Provide the [X, Y] coordinate of the cell's center where the given text is located.  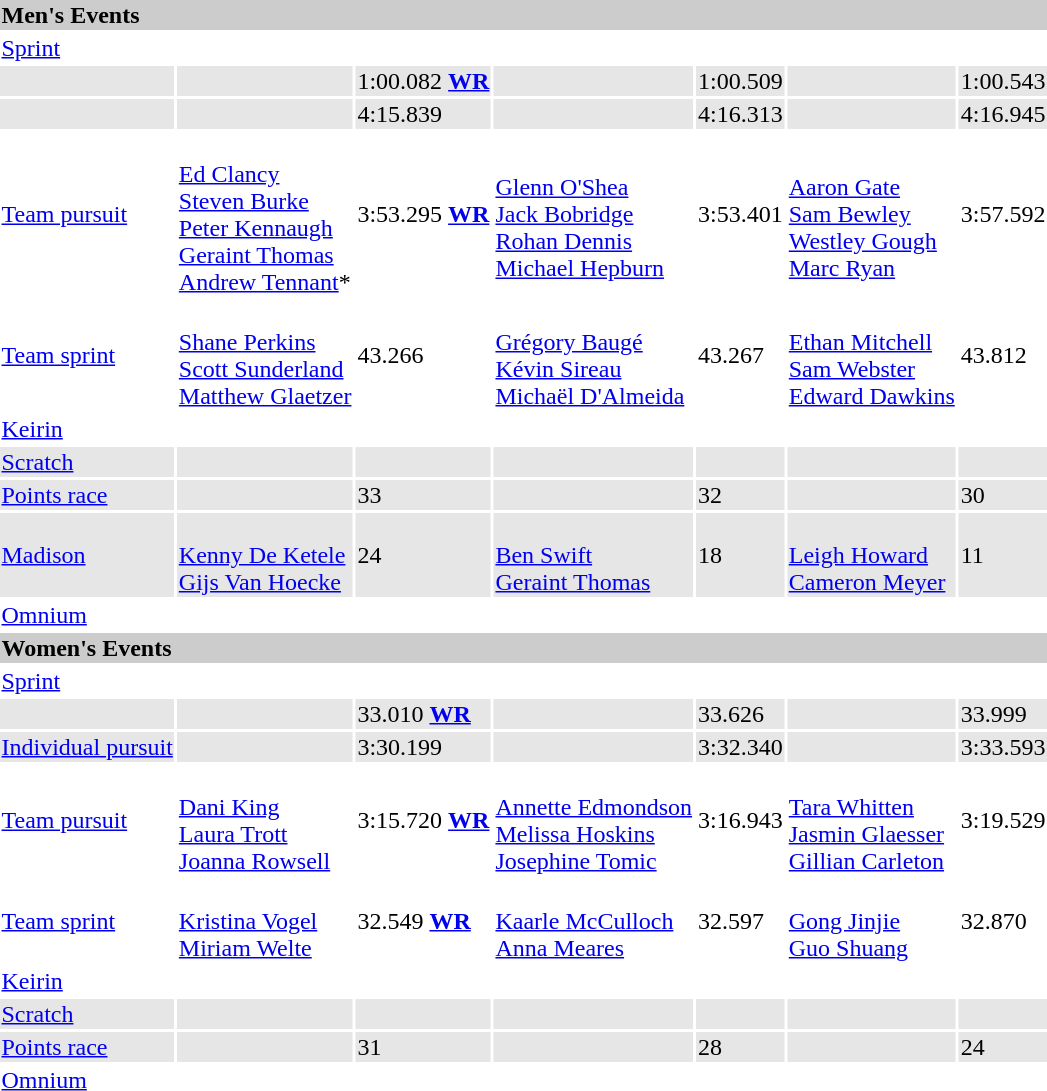
Kaarle McCullochAnna Meares [594, 921]
Madison [87, 555]
Men's Events [524, 15]
31 [424, 1047]
32 [741, 495]
3:16.943 [741, 820]
11 [1003, 555]
Kristina VogelMiriam Welte [265, 921]
43.266 [424, 356]
Ed ClancySteven BurkePeter KennaughGeraint ThomasAndrew Tennant* [265, 214]
32.549 WR [424, 921]
Annette EdmondsonMelissa HoskinsJosephine Tomic [594, 820]
1:00.509 [741, 81]
18 [741, 555]
32.597 [741, 921]
3:53.401 [741, 214]
4:16.945 [1003, 114]
33.626 [741, 714]
1:00.543 [1003, 81]
3:57.592 [1003, 214]
Ethan MitchellSam WebsterEdward Dawkins [872, 356]
Individual pursuit [87, 747]
Omnium [87, 615]
Ben SwiftGeraint Thomas [594, 555]
Glenn O'SheaJack BobridgeRohan DennisMichael Hepburn [594, 214]
1:00.082 WR [424, 81]
43.267 [741, 356]
33.010 WR [424, 714]
3:30.199 [424, 747]
3:33.593 [1003, 747]
Gong JinjieGuo Shuang [872, 921]
33.999 [1003, 714]
43.812 [1003, 356]
3:19.529 [1003, 820]
Tara WhittenJasmin GlaesserGillian Carleton [872, 820]
Grégory BaugéKévin SireauMichaël D'Almeida [594, 356]
Kenny De KeteleGijs Van Hoecke [265, 555]
30 [1003, 495]
3:15.720 WR [424, 820]
33 [424, 495]
3:32.340 [741, 747]
3:53.295 WR [424, 214]
32.870 [1003, 921]
28 [741, 1047]
4:16.313 [741, 114]
Leigh HowardCameron Meyer [872, 555]
Women's Events [524, 648]
Aaron GateSam BewleyWestley GoughMarc Ryan [872, 214]
Dani KingLaura TrottJoanna Rowsell [265, 820]
Shane PerkinsScott SunderlandMatthew Glaetzer [265, 356]
4:15.839 [424, 114]
